Locate the cell with the specified text and output its (X, Y) center coordinate. 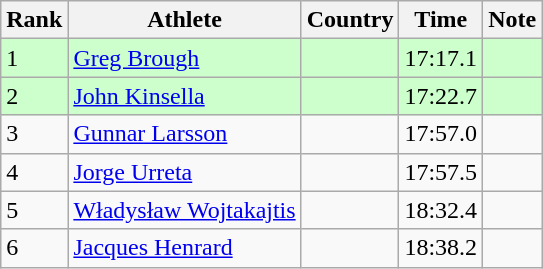
Time (441, 20)
5 (34, 210)
17:57.5 (441, 172)
18:32.4 (441, 210)
Country (350, 20)
Jorge Urreta (184, 172)
Jacques Henrard (184, 248)
2 (34, 96)
4 (34, 172)
1 (34, 58)
17:22.7 (441, 96)
17:17.1 (441, 58)
Władysław Wojtakajtis (184, 210)
Greg Brough (184, 58)
Gunnar Larsson (184, 134)
18:38.2 (441, 248)
Athlete (184, 20)
Note (512, 20)
6 (34, 248)
Rank (34, 20)
17:57.0 (441, 134)
3 (34, 134)
John Kinsella (184, 96)
